Determine the [X, Y] coordinate at the center of the cell enclosing the given text.  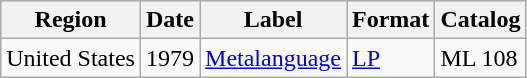
1979 [170, 58]
Catalog [480, 20]
United States [71, 58]
Region [71, 20]
Format [391, 20]
Label [274, 20]
LP [391, 58]
ML 108 [480, 58]
Metalanguage [274, 58]
Date [170, 20]
